Extract the [x, y] coordinate from the center of the cell holding the provided text.  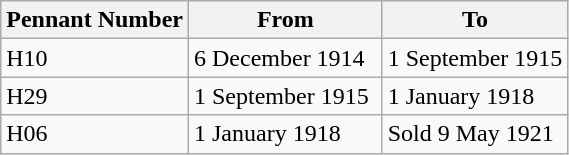
H29 [95, 96]
Sold 9 May 1921 [475, 134]
H06 [95, 134]
6 December 1914 [285, 58]
From [285, 20]
H10 [95, 58]
Pennant Number [95, 20]
To [475, 20]
